Locate the cell with the specified text and output its [x, y] center coordinate. 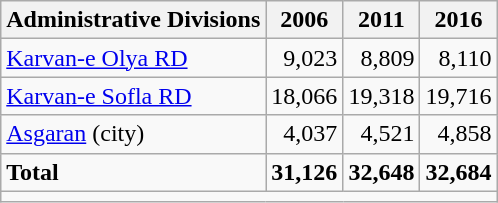
32,648 [382, 172]
2011 [382, 20]
Total [134, 172]
Karvan-e Sofla RD [134, 96]
9,023 [304, 58]
18,066 [304, 96]
4,521 [382, 134]
19,716 [458, 96]
31,126 [304, 172]
Asgaran (city) [134, 134]
32,684 [458, 172]
Administrative Divisions [134, 20]
Karvan-e Olya RD [134, 58]
8,809 [382, 58]
4,037 [304, 134]
19,318 [382, 96]
2006 [304, 20]
2016 [458, 20]
4,858 [458, 134]
8,110 [458, 58]
